Search for the cell housing the specified text and yield its [X, Y] center coordinate. 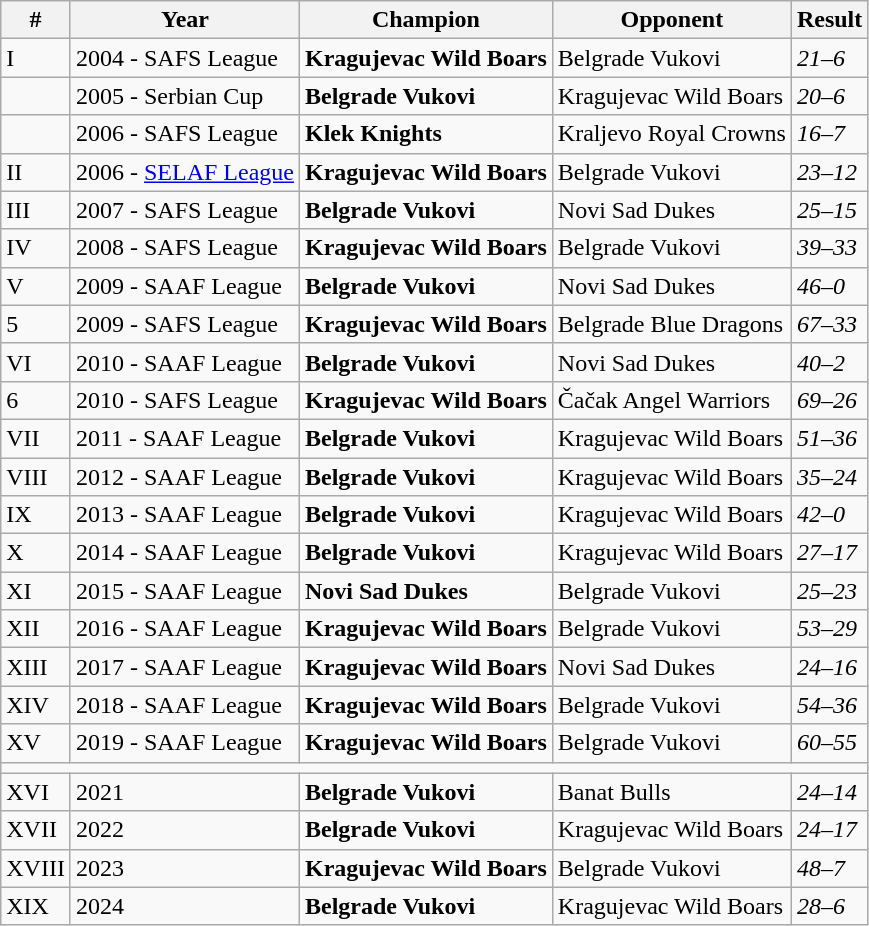
IX [36, 515]
2010 - SAFS League [184, 400]
Kraljevo Royal Crowns [672, 134]
24–17 [829, 830]
V [36, 286]
25–23 [829, 591]
XIII [36, 667]
2006 - SAFS League [184, 134]
I [36, 58]
53–29 [829, 629]
XVI [36, 792]
# [36, 20]
Klek Knights [426, 134]
2016 - SAAF League [184, 629]
2018 - SAAF League [184, 705]
2015 - SAAF League [184, 591]
XIV [36, 705]
6 [36, 400]
16–7 [829, 134]
25–15 [829, 210]
2009 - SAFS League [184, 324]
39–33 [829, 248]
Belgrade Blue Dragons [672, 324]
III [36, 210]
54–36 [829, 705]
Čačak Angel Warriors [672, 400]
XIX [36, 906]
21–6 [829, 58]
VI [36, 362]
69–26 [829, 400]
2008 - SAFS League [184, 248]
Champion [426, 20]
Year [184, 20]
II [36, 172]
2024 [184, 906]
5 [36, 324]
42–0 [829, 515]
51–36 [829, 438]
2021 [184, 792]
24–14 [829, 792]
IV [36, 248]
VII [36, 438]
XI [36, 591]
2006 - SELAF League [184, 172]
60–55 [829, 743]
XII [36, 629]
2004 - SAFS League [184, 58]
67–33 [829, 324]
2007 - SAFS League [184, 210]
2019 - SAAF League [184, 743]
46–0 [829, 286]
VIII [36, 477]
2022 [184, 830]
20–6 [829, 96]
2014 - SAAF League [184, 553]
35–24 [829, 477]
2011 - SAAF League [184, 438]
Opponent [672, 20]
2013 - SAAF League [184, 515]
Result [829, 20]
27–17 [829, 553]
2010 - SAAF League [184, 362]
X [36, 553]
XV [36, 743]
2023 [184, 868]
2005 - Serbian Cup [184, 96]
23–12 [829, 172]
2017 - SAAF League [184, 667]
24–16 [829, 667]
Banat Bulls [672, 792]
40–2 [829, 362]
2009 - SAAF League [184, 286]
2012 - SAAF League [184, 477]
XVII [36, 830]
48–7 [829, 868]
28–6 [829, 906]
XVIII [36, 868]
